Locate the cell with the specified text and output its [X, Y] center coordinate. 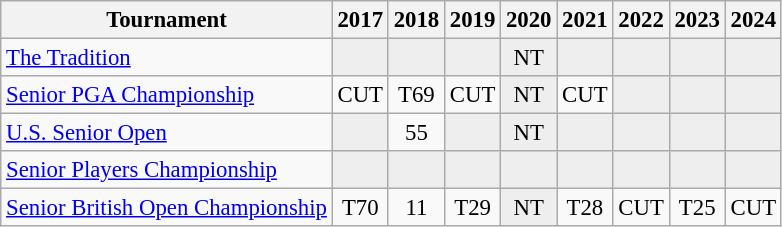
2017 [360, 20]
T29 [472, 208]
2019 [472, 20]
T25 [697, 208]
T70 [360, 208]
U.S. Senior Open [166, 133]
2020 [529, 20]
Senior PGA Championship [166, 95]
Senior British Open Championship [166, 208]
The Tradition [166, 58]
Senior Players Championship [166, 170]
11 [416, 208]
2024 [753, 20]
2018 [416, 20]
Tournament [166, 20]
55 [416, 133]
2023 [697, 20]
T28 [585, 208]
2021 [585, 20]
2022 [641, 20]
T69 [416, 95]
